Extract the (x, y) coordinate from the center of the cell holding the provided text.  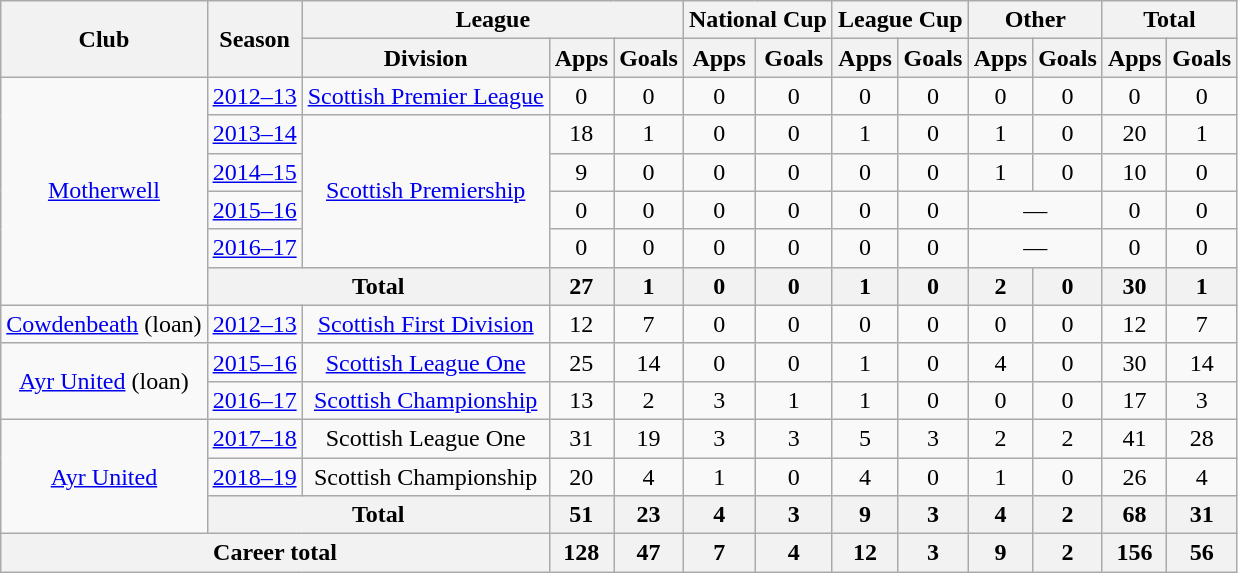
26 (1134, 477)
156 (1134, 553)
National Cup (758, 20)
2013–14 (254, 134)
League Cup (900, 20)
28 (1202, 438)
19 (649, 438)
Season (254, 39)
51 (581, 515)
Career total (275, 553)
18 (581, 134)
27 (581, 286)
10 (1134, 172)
68 (1134, 515)
Scottish Premier League (426, 96)
Scottish First Division (426, 324)
2014–15 (254, 172)
Club (104, 39)
League (492, 20)
25 (581, 362)
Cowdenbeath (loan) (104, 324)
2018–19 (254, 477)
23 (649, 515)
Motherwell (104, 191)
13 (581, 400)
17 (1134, 400)
Ayr United (104, 476)
56 (1202, 553)
Ayr United (loan) (104, 381)
Division (426, 58)
41 (1134, 438)
5 (864, 438)
Scottish Premiership (426, 191)
47 (649, 553)
2017–18 (254, 438)
Other (1035, 20)
128 (581, 553)
